Return [X, Y] of the center of cell containing provided text 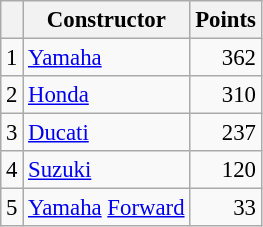
Points [226, 20]
1 [12, 58]
Yamaha Forward [106, 208]
3 [12, 133]
Yamaha [106, 58]
362 [226, 58]
Suzuki [106, 170]
Constructor [106, 20]
Honda [106, 95]
4 [12, 170]
33 [226, 208]
5 [12, 208]
310 [226, 95]
120 [226, 170]
Ducati [106, 133]
2 [12, 95]
237 [226, 133]
